Return the [x, y] coordinate for the center point of the cell that contains the specified text.  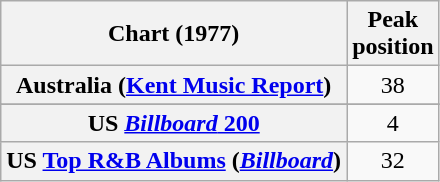
Australia (Kent Music Report) [174, 85]
US Billboard 200 [174, 123]
38 [393, 85]
US Top R&B Albums (Billboard) [174, 161]
32 [393, 161]
4 [393, 123]
Peakposition [393, 34]
Chart (1977) [174, 34]
